From the cell containing the given text, extract its center point as (X, Y) coordinate. 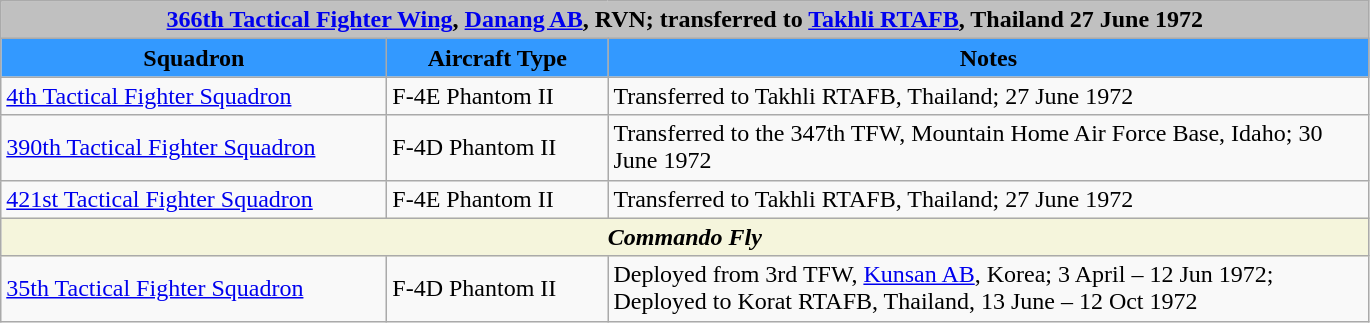
390th Tactical Fighter Squadron (194, 148)
Commando Fly (685, 237)
4th Tactical Fighter Squadron (194, 96)
Aircraft Type (498, 58)
366th Tactical Fighter Wing, Danang AB, RVN; transferred to Takhli RTAFB, Thailand 27 June 1972 (685, 20)
Notes (988, 58)
Deployed from 3rd TFW, Kunsan AB, Korea; 3 April – 12 Jun 1972; Deployed to Korat RTAFB, Thailand, 13 June – 12 Oct 1972 (988, 288)
35th Tactical Fighter Squadron (194, 288)
421st Tactical Fighter Squadron (194, 199)
Squadron (194, 58)
Transferred to the 347th TFW, Mountain Home Air Force Base, Idaho; 30 June 1972 (988, 148)
